Detect which cell encompasses the target text, then output its [x, y] center coordinate. 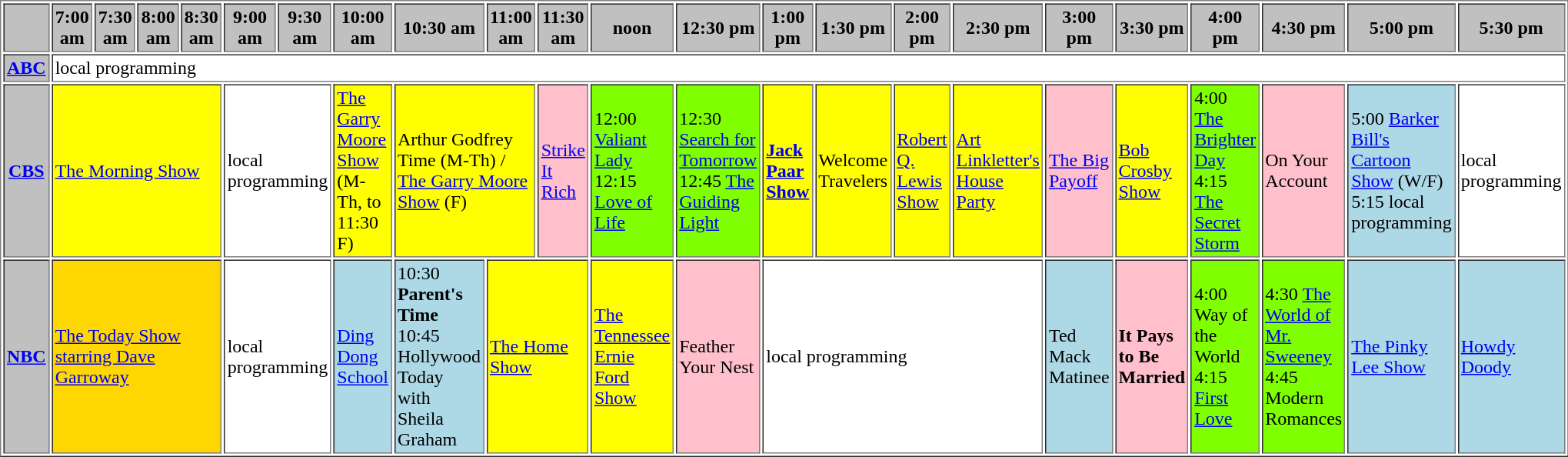
10:00 am [363, 28]
Jack Paar Show [787, 171]
12:00 Valiant Lady12:15 Love of Life [632, 171]
7:00 am [72, 28]
ABC [26, 68]
The Big Payoff [1079, 171]
Arthur Godfrey Time (M-Th) / The Garry Moore Show (F) [464, 171]
4:30 pm [1304, 28]
The Garry Moore Show (M-Th, to 11:30 F) [363, 171]
3:00 pm [1079, 28]
Robert Q. Lewis Show [922, 171]
The Tennessee Ernie Ford Show [632, 357]
10:30 am [438, 28]
Feather Your Nest [718, 357]
12:30 Search for Tomorrow12:45 The Guiding Light [718, 171]
4:00 pm [1226, 28]
On Your Account [1304, 171]
2:00 pm [922, 28]
Welcome Travelers [854, 171]
9:30 am [305, 28]
7:30 am [115, 28]
5:00 Barker Bill's Cartoon Show (W/F)5:15 local programming [1402, 171]
NBC [26, 357]
The Today Show starring Dave Garroway [137, 357]
4:00 The Brighter Day4:15 The Secret Storm [1226, 171]
8:00 am [158, 28]
Howdy Doody [1511, 357]
It Pays to Be Married [1152, 357]
4:00 Way of the World4:15 First Love [1226, 357]
8:30 am [201, 28]
12:30 pm [718, 28]
Ding Dong School [363, 357]
2:30 pm [998, 28]
Strike It Rich [563, 171]
3:30 pm [1152, 28]
The Pinky Lee Show [1402, 357]
1:30 pm [854, 28]
9:00 am [250, 28]
CBS [26, 171]
5:00 pm [1402, 28]
The Morning Show [137, 171]
5:30 pm [1511, 28]
noon [632, 28]
4:30 The World of Mr. Sweeney4:45 Modern Romances [1304, 357]
Bob Crosby Show [1152, 171]
11:30 am [563, 28]
The Home Show [537, 357]
1:00 pm [787, 28]
11:00 am [511, 28]
Art Linkletter's House Party [998, 171]
Ted Mack Matinee [1079, 357]
10:30 Parent's Time10:45 Hollywood Today with Sheila Graham [438, 357]
